From the cell containing the given text, extract its center point as [X, Y] coordinate. 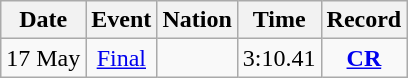
Record [364, 20]
CR [364, 58]
Final [122, 58]
Nation [197, 20]
Date [44, 20]
17 May [44, 58]
Time [279, 20]
Event [122, 20]
3:10.41 [279, 58]
